Provide the [x, y] coordinate of the cell's center where the given text is located.  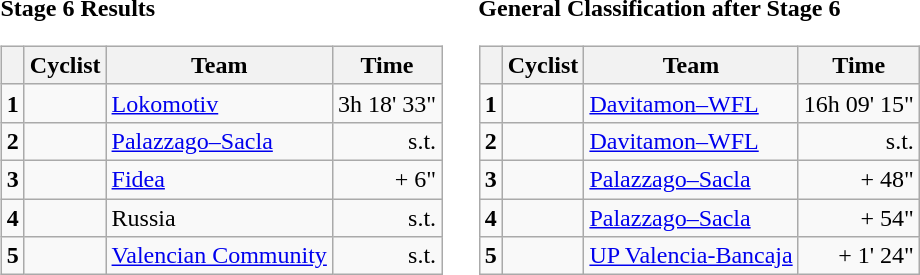
+ 48" [858, 179]
16h 09' 15" [858, 103]
Lokomotiv [219, 103]
+ 6" [386, 179]
Russia [219, 217]
+ 54" [858, 217]
3h 18' 33" [386, 103]
Fidea [219, 179]
Valencian Community [219, 256]
+ 1' 24" [858, 256]
UP Valencia-Bancaja [691, 256]
